Search for the cell housing the specified text and yield its [X, Y] center coordinate. 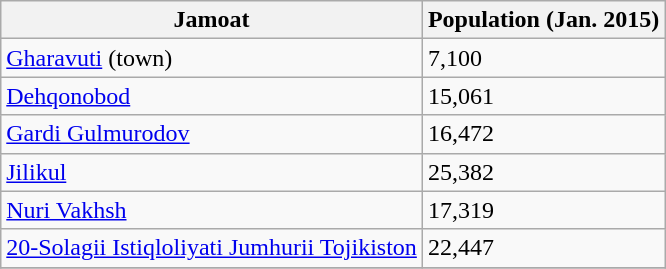
15,061 [543, 96]
20-Solagii Istiqloliyati Jumhurii Tojikiston [212, 248]
7,100 [543, 58]
Gharavuti (town) [212, 58]
22,447 [543, 248]
25,382 [543, 172]
Gardi Gulmurodov [212, 134]
Jamoat [212, 20]
Dehqonobod [212, 96]
Population (Jan. 2015) [543, 20]
17,319 [543, 210]
16,472 [543, 134]
Nuri Vakhsh [212, 210]
Jilikul [212, 172]
